Determine the [x, y] coordinate at the center of the cell enclosing the given text.  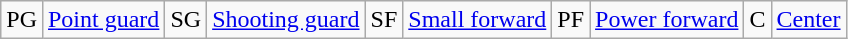
Small forward [478, 20]
C [758, 20]
Point guard [103, 20]
SG [186, 20]
PF [571, 20]
PG [22, 20]
Power forward [667, 20]
Shooting guard [286, 20]
SF [384, 20]
Center [808, 20]
